Search for the cell housing the specified text and yield its (x, y) center coordinate. 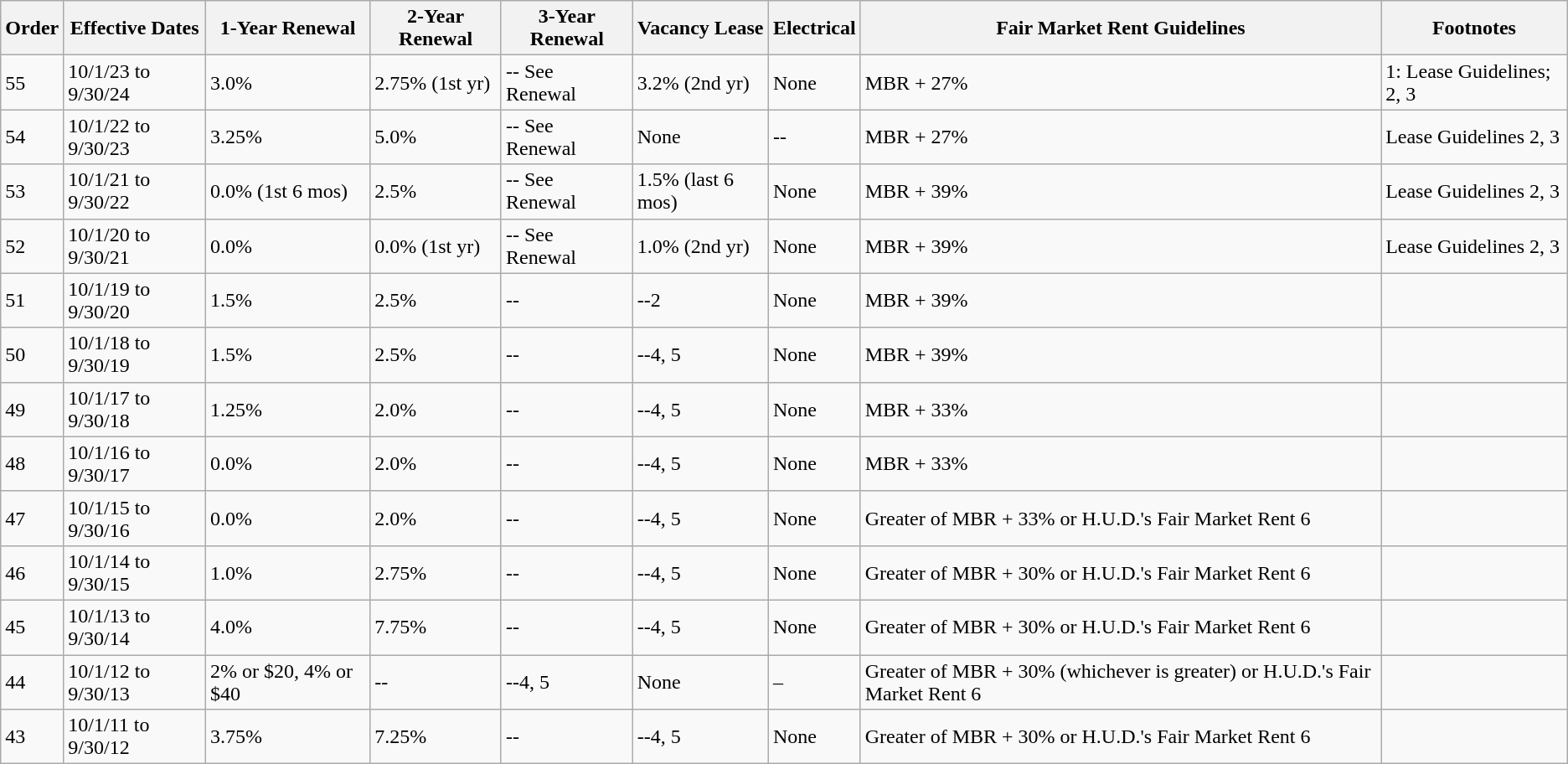
54 (32, 137)
10/1/21 to 9/30/22 (135, 191)
10/1/14 to 9/30/15 (135, 573)
Greater of MBR + 33% or H.U.D.'s Fair Market Rent 6 (1121, 518)
5.0% (436, 137)
Vacancy Lease (700, 28)
2.75% (436, 573)
43 (32, 737)
52 (32, 246)
55 (32, 82)
3‑Year Renewal (566, 28)
48 (32, 464)
10/1/15 to 9/30/16 (135, 518)
47 (32, 518)
10/1/19 to 9/30/20 (135, 300)
Greater of MBR + 30% (whichever is greater) or H.U.D.'s Fair Market Rent 6 (1121, 682)
Electrical (814, 28)
46 (32, 573)
Footnotes (1474, 28)
51 (32, 300)
0.0% (1st 6 mos) (287, 191)
10/1/22 to 9/30/23 (135, 137)
10/1/18 to 9/30/19 (135, 355)
1.25% (287, 409)
Effective Dates (135, 28)
10/1/16 to 9/30/17 (135, 464)
7.75% (436, 627)
1: Lease Guidelines; 2, 3 (1474, 82)
10/1/12 to 9/30/13 (135, 682)
53 (32, 191)
10/1/13 to 9/30/14 (135, 627)
1.0% (2nd yr) (700, 246)
1‑Year Renewal (287, 28)
10/1/11 to 9/30/12 (135, 737)
– (814, 682)
10/1/20 to 9/30/21 (135, 246)
50 (32, 355)
2% or $20, 4% or $40 (287, 682)
1.5% (last 6 mos) (700, 191)
Fair Market Rent Guidelines (1121, 28)
3.75% (287, 737)
2.75% (1st yr) (436, 82)
4.0% (287, 627)
0.0% (1st yr) (436, 246)
3.25% (287, 137)
49 (32, 409)
Order (32, 28)
3.0% (287, 82)
--2 (700, 300)
2‑Year Renewal (436, 28)
10/1/23 to 9/30/24 (135, 82)
45 (32, 627)
44 (32, 682)
10/1/17 to 9/30/18 (135, 409)
1.0% (287, 573)
3.2% (2nd yr) (700, 82)
7.25% (436, 737)
